Find where the given text appears and provide that cell's center as (X, Y) coordinate. 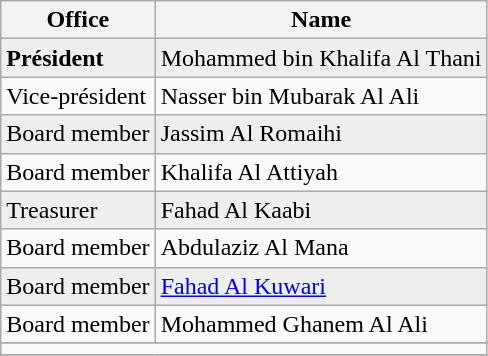
Abdulaziz Al Mana (321, 248)
Khalifa Al Attiyah (321, 172)
Mohammed Ghanem Al Ali (321, 324)
Vice-président (78, 96)
Mohammed bin Khalifa Al Thani (321, 58)
Président (78, 58)
Fahad Al Kuwari (321, 286)
Nasser bin Mubarak Al Ali (321, 96)
Name (321, 20)
Treasurer (78, 210)
Fahad Al Kaabi (321, 210)
Office (78, 20)
Jassim Al Romaihi (321, 134)
